Output the (x, y) coordinate of the center of the cell containing the given text.  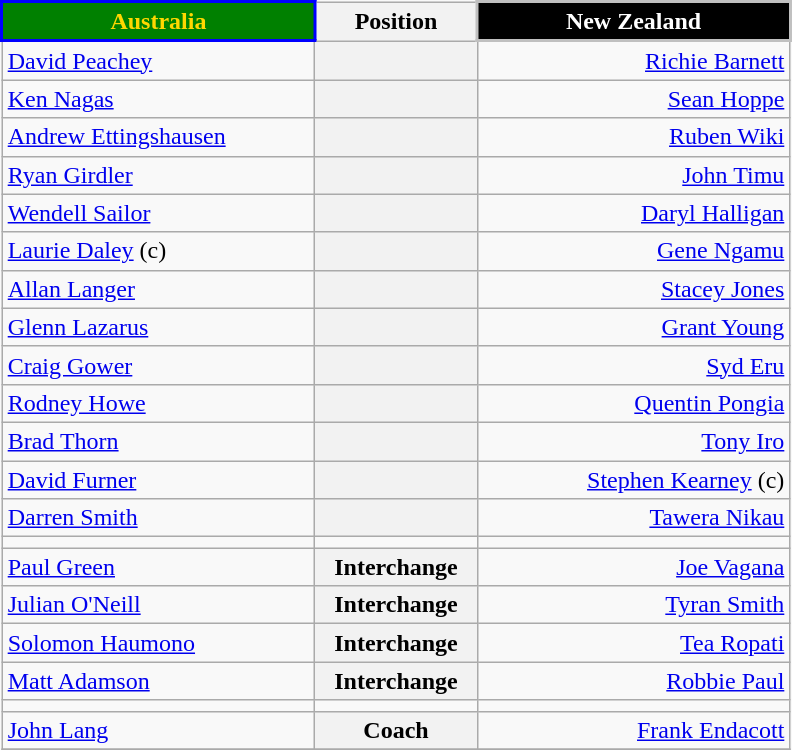
Quentin Pongia (634, 403)
Ken Nagas (158, 99)
Coach (396, 730)
Grant Young (634, 327)
Tony Iro (634, 441)
Tyran Smith (634, 605)
Glenn Lazarus (158, 327)
Brad Thorn (158, 441)
Laurie Daley (c) (158, 251)
John Timu (634, 175)
Ruben Wiki (634, 137)
Tea Ropati (634, 643)
Richie Barnett (634, 60)
John Lang (158, 730)
Darren Smith (158, 518)
Joe Vagana (634, 567)
Ryan Girdler (158, 175)
Tawera Nikau (634, 518)
Stephen Kearney (c) (634, 479)
Frank Endacott (634, 730)
Daryl Halligan (634, 213)
Rodney Howe (158, 403)
New Zealand (634, 22)
Robbie Paul (634, 681)
Andrew Ettingshausen (158, 137)
Gene Ngamu (634, 251)
Paul Green (158, 567)
Stacey Jones (634, 289)
Matt Adamson (158, 681)
Solomon Haumono (158, 643)
David Furner (158, 479)
Syd Eru (634, 365)
Wendell Sailor (158, 213)
Position (396, 22)
David Peachey (158, 60)
Julian O'Neill (158, 605)
Sean Hoppe (634, 99)
Craig Gower (158, 365)
Allan Langer (158, 289)
Australia (158, 22)
